Identify which cell holds the provided text, then report its [x, y] central coordinate. 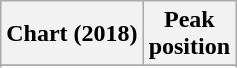
Chart (2018) [72, 34]
Peakposition [189, 34]
